Capture the cell that displays the provided text and extract its [X, Y] central coordinate. 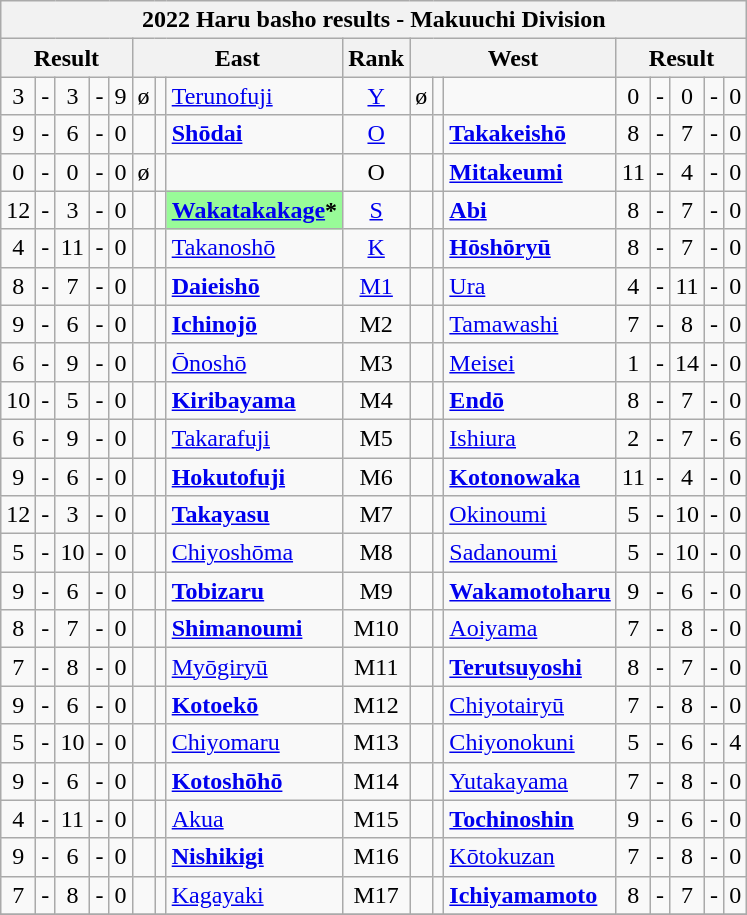
West [514, 58]
Myōgiryū [254, 667]
Kagayaki [254, 895]
Ura [530, 286]
S [376, 210]
M2 [376, 324]
M8 [376, 553]
M7 [376, 515]
M16 [376, 857]
Akua [254, 819]
Endō [530, 400]
M9 [376, 591]
Mitakeumi [530, 172]
Chiyomaru [254, 743]
Terunofuji [254, 96]
Wakamotoharu [530, 591]
Shimanoumi [254, 629]
K [376, 248]
Daieishō [254, 286]
Y [376, 96]
M10 [376, 629]
Meisei [530, 362]
Chiyonokuni [530, 743]
1 [633, 362]
East [238, 58]
Tochinoshin [530, 819]
14 [686, 362]
M1 [376, 286]
M14 [376, 781]
Nishikigi [254, 857]
Kotonowaka [530, 477]
Kōtokuzan [530, 857]
Tamawashi [530, 324]
Ishiura [530, 438]
M3 [376, 362]
M4 [376, 400]
Ichinojō [254, 324]
M5 [376, 438]
M17 [376, 895]
Kotoshōhō [254, 781]
Okinoumi [530, 515]
Yutakayama [530, 781]
2 [633, 438]
Sadanoumi [530, 553]
Shōdai [254, 134]
Aoiyama [530, 629]
Hokutofuji [254, 477]
Takayasu [254, 515]
2022 Haru basho results - Makuuchi Division [374, 20]
Takarafuji [254, 438]
Chiyoshōma [254, 553]
M13 [376, 743]
M6 [376, 477]
M11 [376, 667]
Hōshōryū [530, 248]
Kotoekō [254, 705]
Ichiyamamoto [530, 895]
Wakatakakage* [254, 210]
Chiyotairyū [530, 705]
M15 [376, 819]
Takanoshō [254, 248]
Abi [530, 210]
Takakeishō [530, 134]
Terutsuyoshi [530, 667]
M12 [376, 705]
Rank [376, 58]
Ōnoshō [254, 362]
Tobizaru [254, 591]
Kiribayama [254, 400]
